Search for the cell housing the specified text and yield its (x, y) center coordinate. 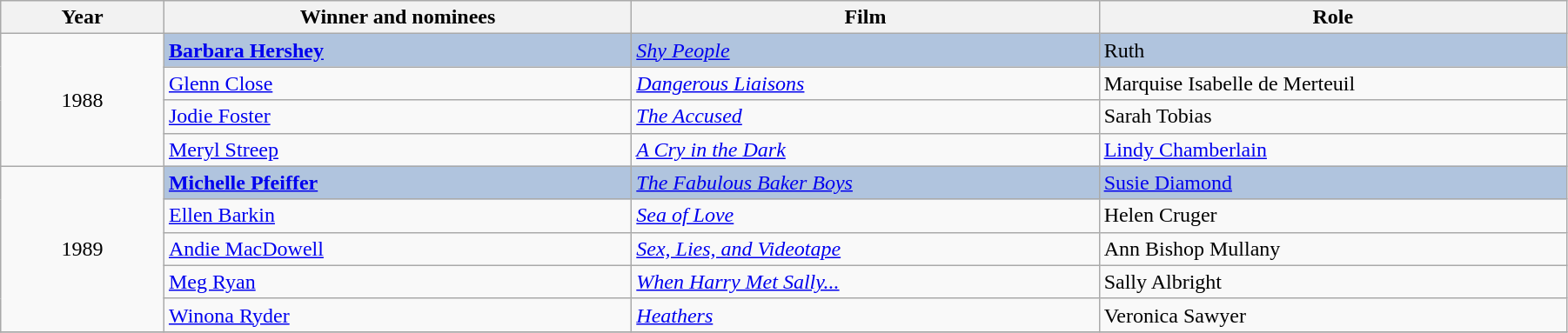
Veronica Sawyer (1333, 315)
Winner and nominees (397, 17)
The Fabulous Baker Boys (865, 183)
Barbara Hershey (397, 50)
Meryl Streep (397, 150)
Meg Ryan (397, 282)
The Accused (865, 117)
Dangerous Liaisons (865, 83)
Ann Bishop Mullany (1333, 249)
Sea of Love (865, 216)
A Cry in the Dark (865, 150)
Film (865, 17)
Michelle Pfeiffer (397, 183)
Helen Cruger (1333, 216)
Jodie Foster (397, 117)
1988 (83, 100)
Winona Ryder (397, 315)
Shy People (865, 50)
Role (1333, 17)
Sex, Lies, and Videotape (865, 249)
Year (83, 17)
Sally Albright (1333, 282)
Marquise Isabelle de Merteuil (1333, 83)
When Harry Met Sally... (865, 282)
Lindy Chamberlain (1333, 150)
Ruth (1333, 50)
Heathers (865, 315)
1989 (83, 249)
Ellen Barkin (397, 216)
Susie Diamond (1333, 183)
Sarah Tobias (1333, 117)
Glenn Close (397, 83)
Andie MacDowell (397, 249)
